Pinpoint the cell where the given text exists, returning its [x, y] midpoint coordinate. 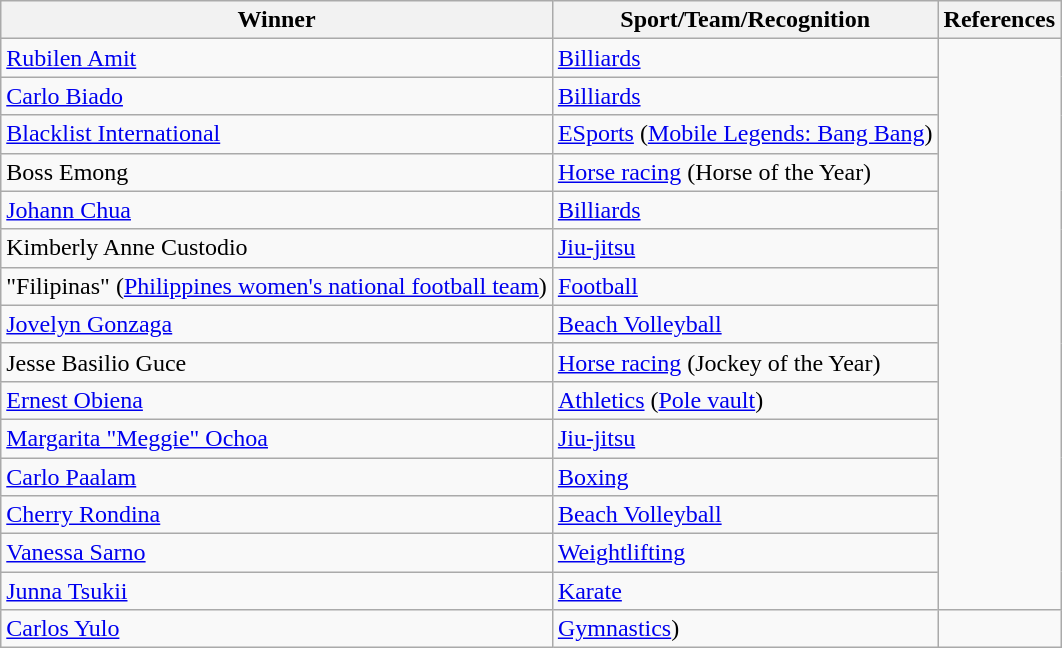
References [1000, 20]
Carlo Biado [277, 96]
Rubilen Amit [277, 58]
Boxing [745, 477]
Sport/Team/Recognition [745, 20]
Gymnastics) [745, 629]
Boss Emong [277, 172]
Blacklist International [277, 134]
Junna Tsukii [277, 591]
Horse racing (Jockey of the Year) [745, 362]
ESports (Mobile Legends: Bang Bang) [745, 134]
Ernest Obiena [277, 400]
"Filipinas" (Philippines women's national football team) [277, 286]
Horse racing (Horse of the Year) [745, 172]
Vanessa Sarno [277, 553]
Margarita "Meggie" Ochoa [277, 438]
Jesse Basilio Guce [277, 362]
Karate [745, 591]
Football [745, 286]
Johann Chua [277, 210]
Kimberly Anne Custodio [277, 248]
Winner [277, 20]
Carlos Yulo [277, 629]
Jovelyn Gonzaga [277, 324]
Carlo Paalam [277, 477]
Cherry Rondina [277, 515]
Weightlifting [745, 553]
Athletics (Pole vault) [745, 400]
